Capture the cell that displays the provided text and extract its [X, Y] central coordinate. 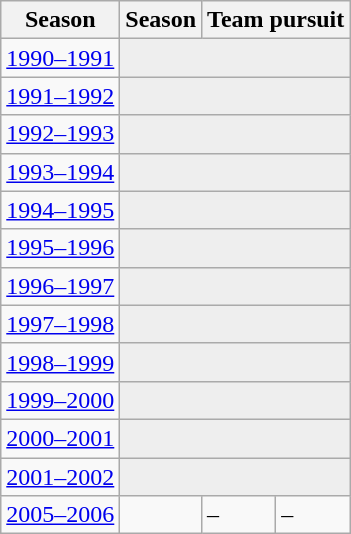
2005–2006 [60, 515]
1992–1993 [60, 134]
2000–2001 [60, 438]
Team pursuit [276, 20]
1994–1995 [60, 210]
1999–2000 [60, 400]
1991–1992 [60, 96]
1996–1997 [60, 286]
2001–2002 [60, 477]
1990–1991 [60, 58]
1998–1999 [60, 362]
1993–1994 [60, 172]
1995–1996 [60, 248]
1997–1998 [60, 324]
